Determine the [X, Y] coordinate at the center of the cell enclosing the given text.  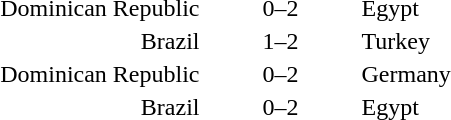
0–2 [280, 74]
1–2 [280, 41]
